Scan for the cell matching the given text and deliver its [X, Y] coordinate at center. 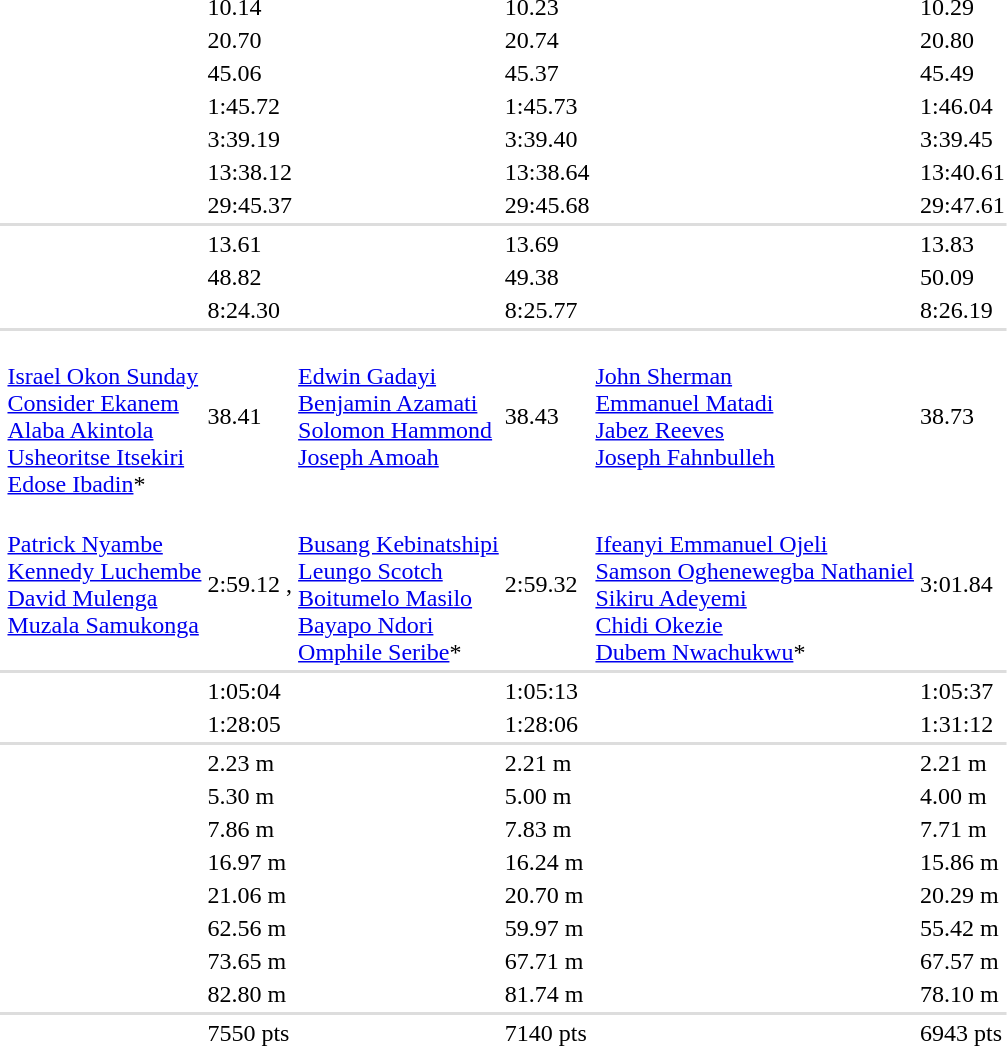
13:38.64 [547, 172]
13.69 [547, 244]
5.30 m [250, 796]
38.43 [547, 416]
20.74 [547, 40]
73.65 m [250, 961]
Patrick NyambeKennedy LuchembeDavid MulengaMuzala Samukonga [104, 584]
1:28:05 [250, 724]
1:05:04 [250, 691]
38.41 [250, 416]
67.71 m [547, 961]
Busang KebinatshipiLeungo ScotchBoitumelo MasiloBayapo NdoriOmphile Seribe* [399, 584]
1:45.72 [250, 106]
8:24.30 [250, 310]
7.86 m [250, 829]
Israel Okon SundayConsider EkanemAlaba AkintolaUsheoritse ItsekiriEdose Ibadin* [104, 416]
49.38 [547, 277]
48.82 [250, 277]
20.70 [250, 40]
3:39.45 [963, 139]
13:38.12 [250, 172]
29:45.37 [250, 205]
1:45.73 [547, 106]
13:40.61 [963, 172]
John ShermanEmmanuel MatadiJabez ReevesJoseph Fahnbulleh [755, 416]
20.29 m [963, 895]
2.23 m [250, 763]
1:46.04 [963, 106]
13.61 [250, 244]
55.42 m [963, 928]
29:47.61 [963, 205]
5.00 m [547, 796]
1:28:06 [547, 724]
1:05:13 [547, 691]
1:05:37 [963, 691]
81.74 m [547, 994]
59.97 m [547, 928]
16.24 m [547, 862]
82.80 m [250, 994]
16.97 m [250, 862]
8:26.19 [963, 310]
7.71 m [963, 829]
29:45.68 [547, 205]
13.83 [963, 244]
8:25.77 [547, 310]
2:59.32 [547, 584]
3:01.84 [963, 584]
Ifeanyi Emmanuel OjeliSamson Oghenewegba NathanielSikiru AdeyemiChidi OkezieDubem Nwachukwu* [755, 584]
45.49 [963, 73]
15.86 m [963, 862]
3:39.40 [547, 139]
20.80 [963, 40]
2:59.12 , [250, 584]
50.09 [963, 277]
Edwin GadayiBenjamin AzamatiSolomon HammondJoseph Amoah [399, 416]
21.06 m [250, 895]
7.83 m [547, 829]
62.56 m [250, 928]
3:39.19 [250, 139]
1:31:12 [963, 724]
20.70 m [547, 895]
4.00 m [963, 796]
67.57 m [963, 961]
78.10 m [963, 994]
45.37 [547, 73]
45.06 [250, 73]
38.73 [963, 416]
